For the text-containing cell, return its midpoint in (X, Y) coordinate format. 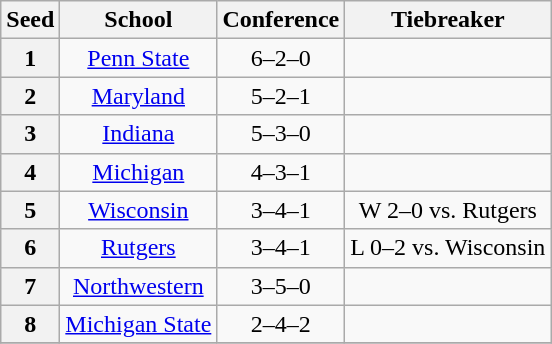
5–3–0 (281, 134)
5–2–1 (281, 96)
2 (30, 96)
L 0–2 vs. Wisconsin (448, 248)
Indiana (138, 134)
Michigan State (138, 324)
7 (30, 286)
3 (30, 134)
4–3–1 (281, 172)
4 (30, 172)
Conference (281, 20)
Tiebreaker (448, 20)
Seed (30, 20)
Wisconsin (138, 210)
8 (30, 324)
Maryland (138, 96)
Rutgers (138, 248)
3–5–0 (281, 286)
Northwestern (138, 286)
6 (30, 248)
Penn State (138, 58)
6–2–0 (281, 58)
2–4–2 (281, 324)
Michigan (138, 172)
W 2–0 vs. Rutgers (448, 210)
5 (30, 210)
1 (30, 58)
School (138, 20)
